Determine the [x, y] coordinate at the center of the cell enclosing the given text.  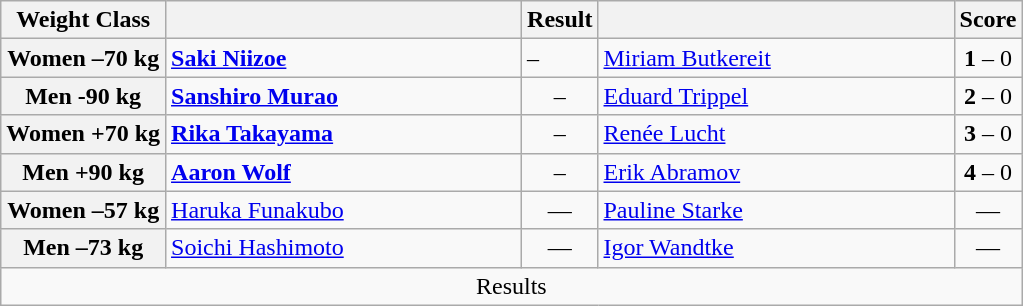
Score [988, 20]
Men –73 kg [84, 248]
Women +70 kg [84, 134]
Renée Lucht [776, 134]
Soichi Hashimoto [344, 248]
Women –70 kg [84, 58]
Miriam Butkereit [776, 58]
Sanshiro Murao [344, 96]
Men -90 kg [84, 96]
Eduard Trippel [776, 96]
Haruka Funakubo [344, 210]
3 – 0 [988, 134]
Weight Class [84, 20]
Result [560, 20]
Saki Niizoe [344, 58]
Women –57 kg [84, 210]
Results [512, 286]
Aaron Wolf [344, 172]
Pauline Starke [776, 210]
Erik Abramov [776, 172]
Men +90 kg [84, 172]
Rika Takayama [344, 134]
1 – 0 [988, 58]
Igor Wandtke [776, 248]
4 – 0 [988, 172]
2 – 0 [988, 96]
